For the text-containing cell, return its midpoint in [X, Y] coordinate format. 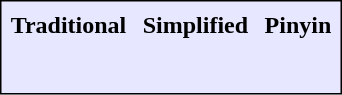
Simplified [195, 25]
Pinyin [298, 25]
Traditional [68, 25]
